Identify which cell holds the provided text, then report its [x, y] central coordinate. 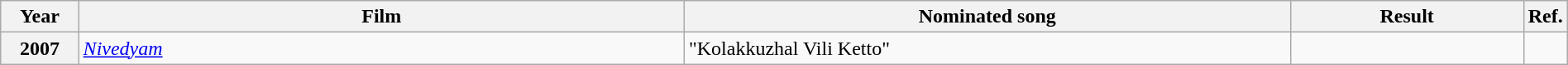
Nivedyam [381, 48]
Ref. [1545, 17]
Film [381, 17]
"Kolakkuzhal Vili Ketto" [987, 48]
Year [40, 17]
Result [1407, 17]
Nominated song [987, 17]
2007 [40, 48]
